From the cell containing the given text, extract its center point as [x, y] coordinate. 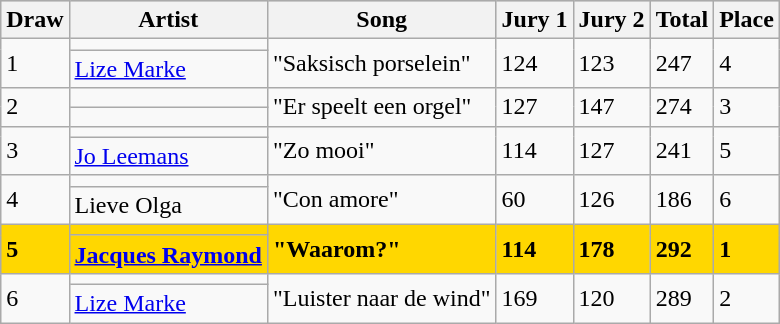
274 [682, 107]
60 [534, 200]
178 [612, 248]
"Saksisch porselein" [382, 64]
123 [612, 64]
Jo Leemans [168, 156]
124 [534, 64]
Lieve Olga [168, 205]
Artist [168, 20]
Jury 1 [534, 20]
120 [612, 298]
"Zo mooi" [382, 150]
186 [682, 200]
"Waarom?" [382, 248]
Total [682, 20]
247 [682, 64]
147 [612, 107]
241 [682, 150]
"Er speelt een orgel" [382, 107]
292 [682, 248]
169 [534, 298]
Jacques Raymond [168, 254]
126 [612, 200]
Draw [35, 20]
Jury 2 [612, 20]
Place [747, 20]
"Luister naar de wind" [382, 298]
Song [382, 20]
289 [682, 298]
"Con amore" [382, 200]
